Return (x, y) of the center of cell containing provided text 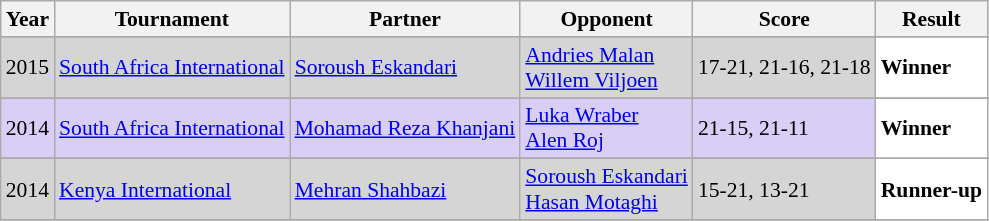
21-15, 21-11 (784, 128)
2015 (28, 68)
Soroush Eskandari Hasan Motaghi (606, 190)
Tournament (172, 19)
Score (784, 19)
Luka Wraber Alen Roj (606, 128)
Mohamad Reza Khanjani (406, 128)
Kenya International (172, 190)
17-21, 21-16, 21-18 (784, 68)
Soroush Eskandari (406, 68)
Andries Malan Willem Viljoen (606, 68)
Mehran Shahbazi (406, 190)
Opponent (606, 19)
Year (28, 19)
Result (932, 19)
Partner (406, 19)
15-21, 13-21 (784, 190)
Runner-up (932, 190)
